Extract the [X, Y] coordinate from the center of the cell holding the provided text.  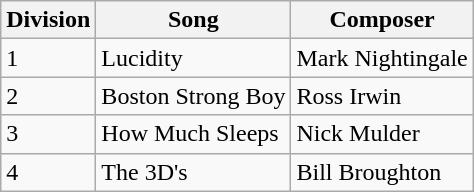
Composer [382, 20]
1 [48, 58]
Division [48, 20]
Boston Strong Boy [194, 96]
Ross Irwin [382, 96]
Lucidity [194, 58]
Song [194, 20]
3 [48, 134]
Mark Nightingale [382, 58]
4 [48, 172]
How Much Sleeps [194, 134]
Nick Mulder [382, 134]
The 3D's [194, 172]
Bill Broughton [382, 172]
2 [48, 96]
